Extract the (X, Y) coordinate from the center of the cell holding the provided text.  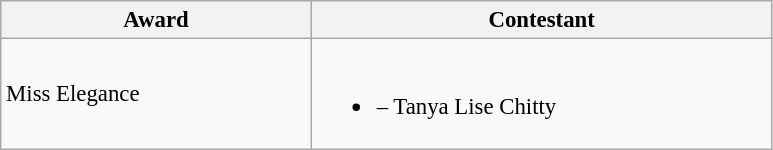
– Tanya Lise Chitty (542, 94)
Contestant (542, 20)
Award (156, 20)
Miss Elegance (156, 94)
